For the text-containing cell, return its midpoint in (X, Y) coordinate format. 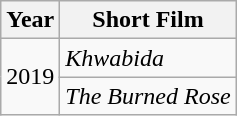
The Burned Rose (148, 96)
Short Film (148, 20)
Year (30, 20)
Khwabida (148, 58)
2019 (30, 77)
